Capture the cell that displays the provided text and extract its [x, y] central coordinate. 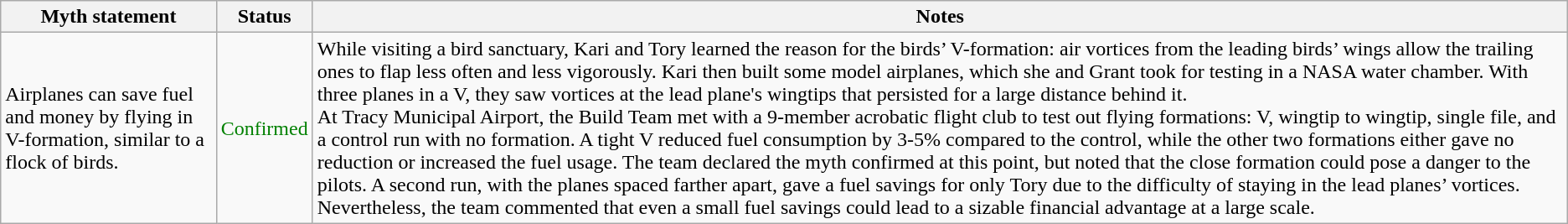
Airplanes can save fuel and money by flying in V-formation, similar to a flock of birds. [109, 128]
Myth statement [109, 17]
Status [265, 17]
Notes [940, 17]
Confirmed [265, 128]
